Scan for the cell matching the given text and deliver its [x, y] coordinate at center. 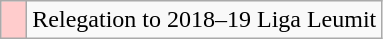
Relegation to 2018–19 Liga Leumit [204, 20]
